Output the [X, Y] coordinate of the center of the cell containing the given text.  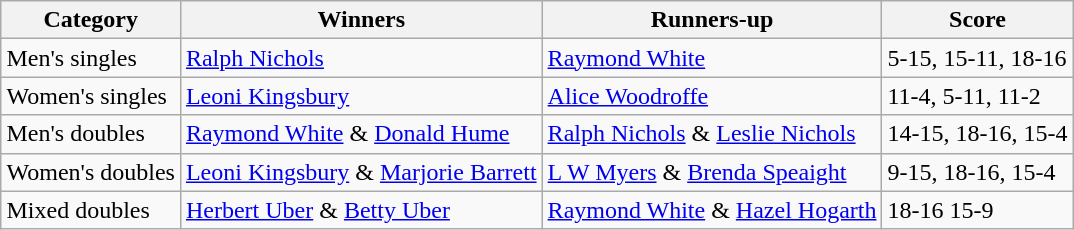
Raymond White & Donald Hume [361, 134]
18-16 15-9 [978, 210]
11-4, 5-11, 11-2 [978, 96]
Men's doubles [90, 134]
Score [978, 20]
Women's doubles [90, 172]
Runners-up [712, 20]
Raymond White & Hazel Hogarth [712, 210]
Mixed doubles [90, 210]
14-15, 18-16, 15-4 [978, 134]
5-15, 15-11, 18-16 [978, 58]
L W Myers & Brenda Speaight [712, 172]
Ralph Nichols & Leslie Nichols [712, 134]
Category [90, 20]
Winners [361, 20]
9-15, 18-16, 15-4 [978, 172]
Leoni Kingsbury & Marjorie Barrett [361, 172]
Raymond White [712, 58]
Ralph Nichols [361, 58]
Women's singles [90, 96]
Leoni Kingsbury [361, 96]
Men's singles [90, 58]
Alice Woodroffe [712, 96]
Herbert Uber & Betty Uber [361, 210]
